Determine the [X, Y] coordinate at the center of the cell enclosing the given text.  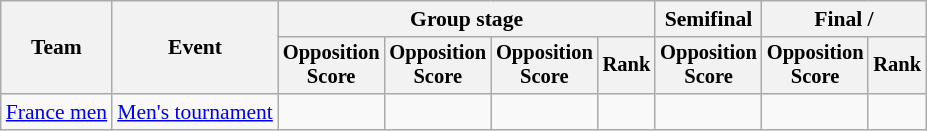
Semifinal [708, 19]
Group stage [466, 19]
Event [195, 48]
Men's tournament [195, 112]
Final / [844, 19]
Team [56, 48]
France men [56, 112]
